Output the (X, Y) coordinate of the center of the cell containing the given text.  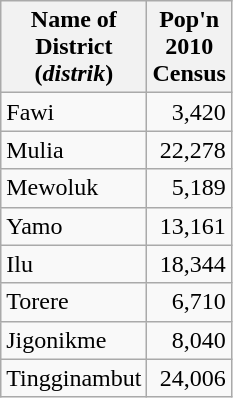
8,040 (189, 340)
22,278 (189, 150)
Torere (74, 302)
Pop'n 2010Census (189, 47)
Mewoluk (74, 188)
Fawi (74, 112)
6,710 (189, 302)
Mulia (74, 150)
24,006 (189, 378)
13,161 (189, 226)
Yamo (74, 226)
18,344 (189, 264)
Tingginambut (74, 378)
Ilu (74, 264)
Jigonikme (74, 340)
5,189 (189, 188)
3,420 (189, 112)
Name ofDistrict(distrik) (74, 47)
